Provide the (X, Y) coordinate of the cell's center where the given text is located.  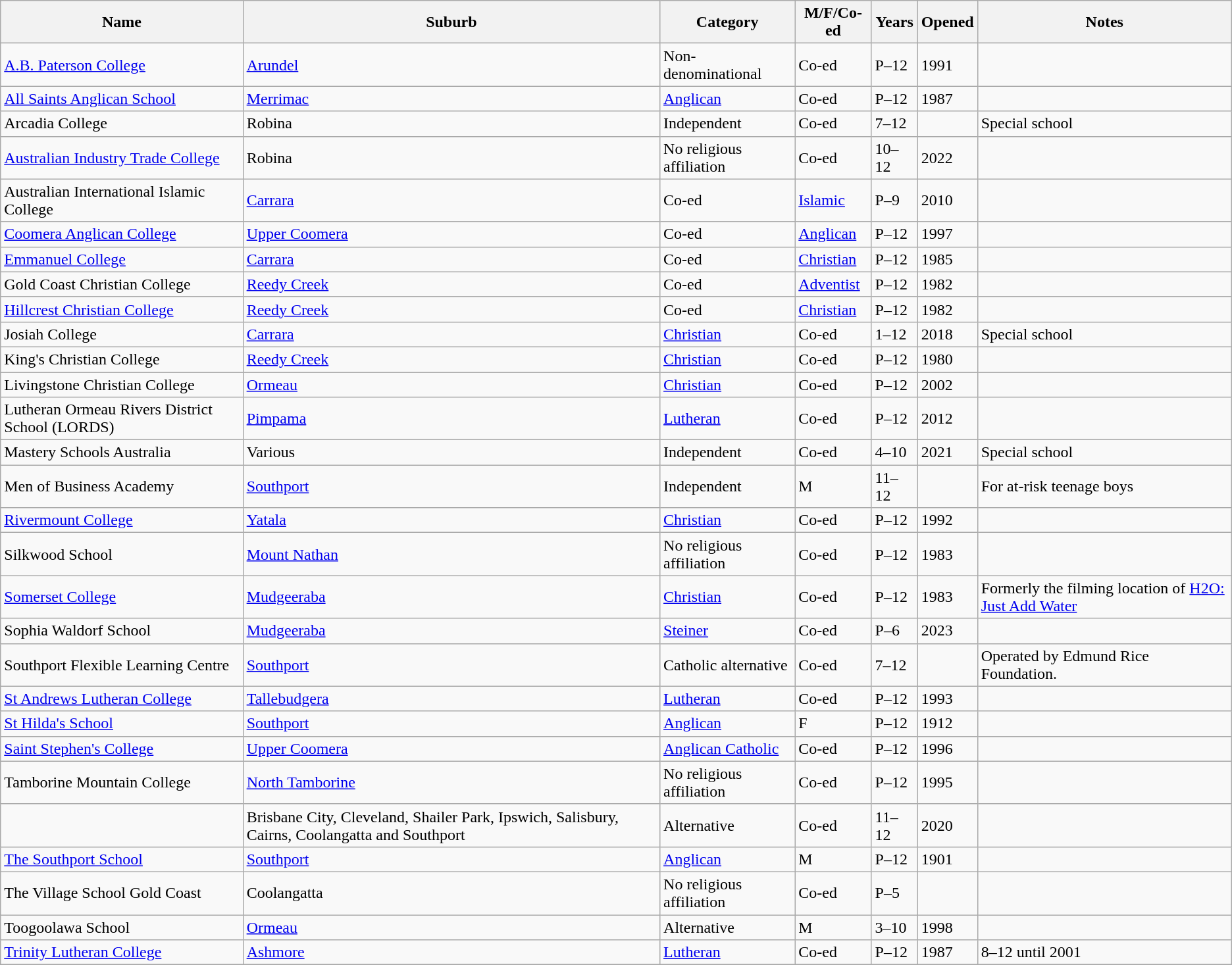
F (833, 724)
1901 (948, 859)
4–10 (894, 453)
2010 (948, 200)
Mastery Schools Australia (122, 453)
1985 (948, 259)
P–6 (894, 631)
2021 (948, 453)
P–5 (894, 893)
2020 (948, 825)
P–9 (894, 200)
Saint Stephen's College (122, 749)
Islamic (833, 200)
Sophia Waldorf School (122, 631)
Gold Coast Christian College (122, 284)
1991 (948, 64)
Brisbane City, Cleveland, Shailer Park, Ipswich, Salisbury, Cairns, Coolangatta and Southport (451, 825)
The Southport School (122, 859)
Lutheran Ormeau Rivers District School (LORDS) (122, 418)
Somerset College (122, 597)
St Andrews Lutheran College (122, 699)
St Hilda's School (122, 724)
Operated by Edmund Rice Foundation. (1104, 664)
Australian International Islamic College (122, 200)
Tallebudgera (451, 699)
2002 (948, 385)
North Tamborine (451, 783)
3–10 (894, 927)
Trinity Lutheran College (122, 953)
Coomera Anglican College (122, 234)
Rivermount College (122, 520)
Southport Flexible Learning Centre (122, 664)
Hillcrest Christian College (122, 309)
Livingstone Christian College (122, 385)
For at-risk teenage boys (1104, 487)
M/F/Co-ed (833, 22)
Yatala (451, 520)
Notes (1104, 22)
1997 (948, 234)
Toogoolawa School (122, 927)
Opened (948, 22)
A.B. Paterson College (122, 64)
1996 (948, 749)
Formerly the filming location of H2O: Just Add Water (1104, 597)
1912 (948, 724)
Suburb (451, 22)
All Saints Anglican School (122, 99)
Steiner (728, 631)
Years (894, 22)
Anglican Catholic (728, 749)
Australian Industry Trade College (122, 158)
Arcadia College (122, 124)
Silkwood School (122, 554)
Name (122, 22)
1992 (948, 520)
Merrimac (451, 99)
2012 (948, 418)
Josiah College (122, 334)
8–12 until 2001 (1104, 953)
Coolangatta (451, 893)
Adventist (833, 284)
Non-denominational (728, 64)
Arundel (451, 64)
Men of Business Academy (122, 487)
Tamborine Mountain College (122, 783)
1995 (948, 783)
Ashmore (451, 953)
1998 (948, 927)
Mount Nathan (451, 554)
Emmanuel College (122, 259)
1993 (948, 699)
1980 (948, 359)
10–12 (894, 158)
King's Christian College (122, 359)
Catholic alternative (728, 664)
2023 (948, 631)
Category (728, 22)
1–12 (894, 334)
Pimpama (451, 418)
2018 (948, 334)
Various (451, 453)
2022 (948, 158)
The Village School Gold Coast (122, 893)
